Search for the cell housing the specified text and yield its (x, y) center coordinate. 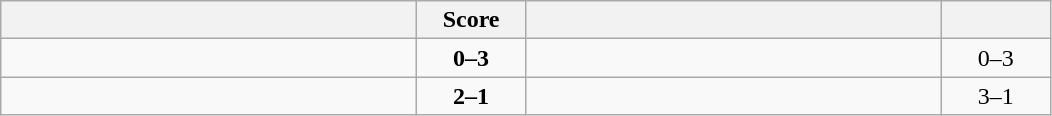
2–1 (472, 96)
3–1 (996, 96)
Score (472, 20)
